Capture the cell that displays the provided text and extract its (x, y) central coordinate. 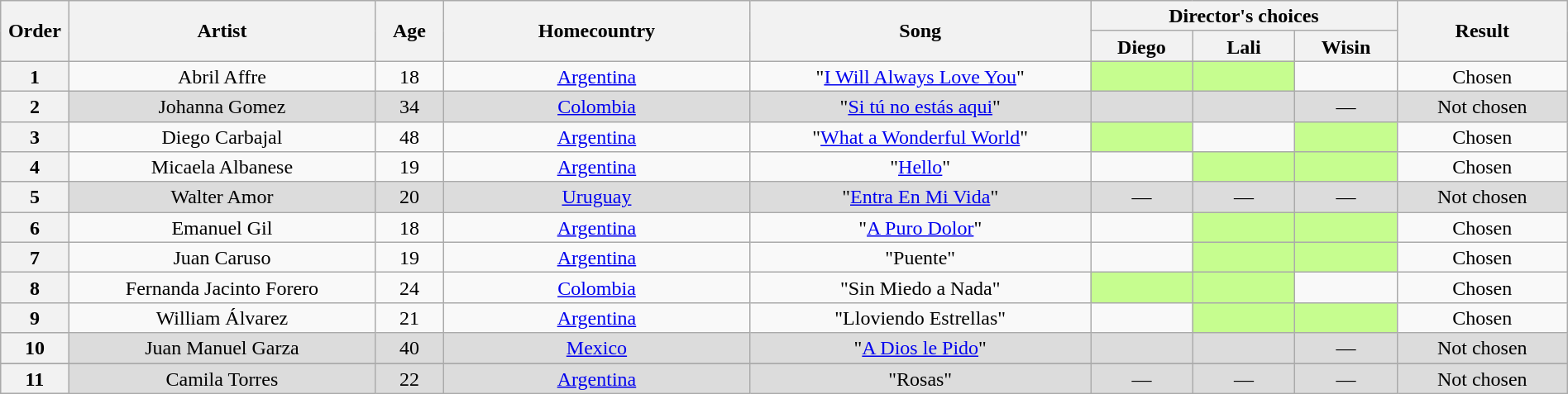
9 (35, 317)
Emanuel Gil (222, 228)
Micaela Albanese (222, 167)
Lali (1244, 46)
Johanna Gomez (222, 106)
"I Will Always Love You" (920, 76)
"Sin Miedo a Nada" (920, 287)
7 (35, 258)
8 (35, 287)
Uruguay (597, 197)
Order (35, 31)
Result (1482, 31)
40 (409, 349)
1 (35, 76)
Juan Caruso (222, 258)
Age (409, 31)
48 (409, 137)
William Álvarez (222, 317)
24 (409, 287)
34 (409, 106)
6 (35, 228)
11 (35, 378)
Homecountry (597, 31)
20 (409, 197)
Walter Amor (222, 197)
"Entra En Mi Vida" (920, 197)
"A Dios le Pido" (920, 349)
Diego (1142, 46)
Wisin (1346, 46)
Director's choices (1244, 17)
Abril Affre (222, 76)
Diego Carbajal (222, 137)
"Rosas" (920, 378)
21 (409, 317)
"Si tú no estás aqui" (920, 106)
Fernanda Jacinto Forero (222, 287)
5 (35, 197)
"Hello" (920, 167)
4 (35, 167)
Juan Manuel Garza (222, 349)
Song (920, 31)
22 (409, 378)
"What a Wonderful World" (920, 137)
10 (35, 349)
Mexico (597, 349)
"A Puro Dolor" (920, 228)
2 (35, 106)
"Lloviendo Estrellas" (920, 317)
"Puente" (920, 258)
Camila Torres (222, 378)
Artist (222, 31)
3 (35, 137)
